Capture the cell that displays the provided text and extract its [X, Y] central coordinate. 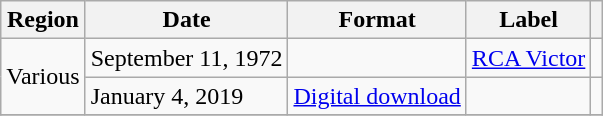
Digital download [377, 96]
September 11, 1972 [186, 58]
RCA Victor [528, 58]
Format [377, 20]
January 4, 2019 [186, 96]
Various [43, 77]
Region [43, 20]
Label [528, 20]
Date [186, 20]
